Provide the (X, Y) coordinate of the cell's center where the given text is located.  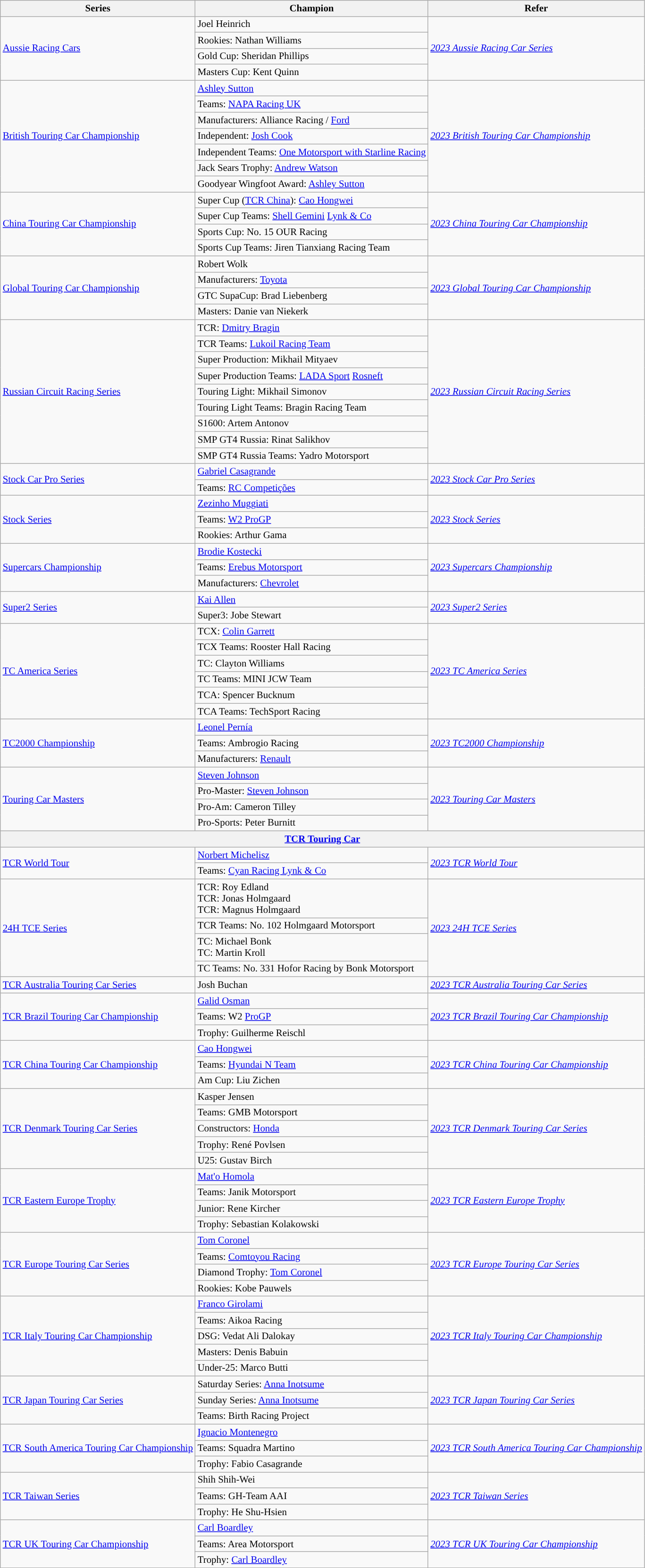
Sunday Series: Anna Inotsume (312, 1400)
GTC SupaCup: Brad Liebenberg (312, 296)
China Touring Car Championship (98, 224)
TCR China Touring Car Championship (98, 1065)
Aussie Racing Cars (98, 48)
2023 24H TCE Series (536, 928)
Rookies: Kobe Pauwels (312, 1288)
Manufacturers: Alliance Racing / Ford (312, 120)
2023 TCR Denmark Touring Car Series (536, 1128)
TCR Teams: No. 102 Holmgaard Motorsport (312, 926)
Teams: Ambrogio Racing (312, 743)
2023 TCR UK Touring Car Championship (536, 1544)
Independent: Josh Cook (312, 136)
2023 TCR China Touring Car Championship (536, 1065)
Super3: Jobe Stewart (312, 615)
Ashley Sutton (312, 88)
Teams: Aikoa Racing (312, 1320)
TCR Australia Touring Car Series (98, 985)
TC Teams: No. 331 Hofor Racing by Bonk Motorsport (312, 969)
Rookies: Arthur Gama (312, 536)
Constructors: Honda (312, 1129)
TC America Series (98, 671)
Pro-Am: Cameron Tilley (312, 807)
TCR Touring Car (323, 839)
Saturday Series: Anna Inotsume (312, 1384)
Mat'o Homola (312, 1177)
TCR Japan Touring Car Series (98, 1400)
DSG: Vedat Ali Dalokay (312, 1336)
Tom Coronel (312, 1240)
TCR Italy Touring Car Championship (98, 1336)
Manufacturers: Renault (312, 759)
Stock Series (98, 520)
Independent Teams: One Motorsport with Starline Racing (312, 152)
Carl Boardley (312, 1528)
TCR Brazil Touring Car Championship (98, 1017)
2023 Global Touring Car Championship (536, 288)
Teams: Cyan Racing Lynk & Co (312, 871)
Joel Heinrich (312, 24)
Am Cup: Liu Zichen (312, 1080)
Super Production Teams: LADA Sport Rosneft (312, 376)
2023 British Touring Car Championship (536, 136)
British Touring Car Championship (98, 136)
Teams: RC Competições (312, 488)
TC: Michael BonkTC: Martin Kroll (312, 947)
Gabriel Casagrande (312, 472)
2023 Super2 Series (536, 607)
Norbert Michelisz (312, 855)
TCX Teams: Rooster Hall Racing (312, 647)
Masters Cup: Kent Quinn (312, 72)
Champion (312, 8)
24H TCE Series (98, 928)
Leonel Pernía (312, 727)
2023 TCR Japan Touring Car Series (536, 1400)
2023 TCR Australia Touring Car Series (536, 985)
Cao Hongwei (312, 1049)
Pro-Master: Steven Johnson (312, 791)
Masters: Denis Babuin (312, 1352)
2023 TCR World Tour (536, 863)
Teams: GMB Motorsport (312, 1113)
Goodyear Wingfoot Award: Ashley Sutton (312, 184)
Jack Sears Trophy: Andrew Watson (312, 168)
U25: Gustav Birch (312, 1161)
Teams: Birth Racing Project (312, 1416)
SMP GT4 Russia: Rinat Salikhov (312, 439)
2023 TCR Taiwan Series (536, 1496)
Kai Allen (312, 599)
Trophy: He Shu-Hsien (312, 1512)
Touring Light Teams: Bragin Racing Team (312, 408)
Teams: Squadra Martino (312, 1448)
Robert Wolk (312, 264)
2023 TCR Italy Touring Car Championship (536, 1336)
Rookies: Nathan Williams (312, 40)
Touring Car Masters (98, 799)
TCR Taiwan Series (98, 1496)
Kasper Jensen (312, 1096)
Zezinho Muggiati (312, 504)
Teams: NAPA Racing UK (312, 104)
SMP GT4 Russia Teams: Yadro Motorsport (312, 455)
2023 TC2000 Championship (536, 743)
Touring Light: Mikhail Simonov (312, 392)
Shih Shih-Wei (312, 1480)
Trophy: Sebastian Kolakowski (312, 1224)
Super Cup (TCR China): Cao Hongwei (312, 200)
Franco Girolami (312, 1304)
2023 Russian Circuit Racing Series (536, 392)
TC Teams: MINI JCW Team (312, 679)
Teams: Erebus Motorsport (312, 567)
Gold Cup: Sheridan Phillips (312, 56)
Russian Circuit Racing Series (98, 392)
2023 Stock Car Pro Series (536, 480)
Series (98, 8)
TCR UK Touring Car Championship (98, 1544)
Trophy: René Povlsen (312, 1145)
2023 China Touring Car Championship (536, 224)
Manufacturers: Chevrolet (312, 583)
Brodie Kostecki (312, 551)
2023 TC America Series (536, 671)
Junior: Rene Kircher (312, 1208)
TCA Teams: TechSport Racing (312, 711)
Stock Car Pro Series (98, 480)
Supercars Championship (98, 567)
Trophy: Carl Boardley (312, 1560)
Under-25: Marco Butti (312, 1368)
Diamond Trophy: Tom Coronel (312, 1273)
2023 TCR South America Touring Car Championship (536, 1448)
2023 TCR Brazil Touring Car Championship (536, 1017)
Ignacio Montenegro (312, 1432)
TCR Europe Touring Car Series (98, 1264)
Super Production: Mikhail Mityaev (312, 360)
TCR: Roy EdlandTCR: Jonas HolmgaardTCR: Magnus Holmgaard (312, 898)
2023 Stock Series (536, 520)
Steven Johnson (312, 775)
Josh Buchan (312, 985)
Trophy: Guilherme Reischl (312, 1033)
Global Touring Car Championship (98, 288)
TCR South America Touring Car Championship (98, 1448)
Teams: GH-Team AAI (312, 1496)
S1600: Artem Antonov (312, 424)
Super2 Series (98, 607)
2023 Supercars Championship (536, 567)
Galid Osman (312, 1001)
Sports Cup Teams: Jiren Tianxiang Racing Team (312, 248)
TCX: Colin Garrett (312, 632)
2023 TCR Europe Touring Car Series (536, 1264)
TCR Teams: Lukoil Racing Team (312, 344)
TCR: Dmitry Bragin (312, 328)
Teams: Area Motorsport (312, 1544)
Manufacturers: Toyota (312, 280)
2023 TCR Eastern Europe Trophy (536, 1201)
TCR Eastern Europe Trophy (98, 1201)
TCA: Spencer Bucknum (312, 695)
2023 Touring Car Masters (536, 799)
TCR Denmark Touring Car Series (98, 1128)
2023 Aussie Racing Car Series (536, 48)
Refer (536, 8)
TCR World Tour (98, 863)
Teams: Comtoyou Racing (312, 1256)
Teams: Janik Motorsport (312, 1192)
Super Cup Teams: Shell Gemini Lynk & Co (312, 216)
TC: Clayton Williams (312, 663)
Trophy: Fabio Casagrande (312, 1464)
TC2000 Championship (98, 743)
Sports Cup: No. 15 OUR Racing (312, 232)
Masters: Danie van Niekerk (312, 312)
Pro-Sports: Peter Burnitt (312, 823)
Teams: Hyundai N Team (312, 1065)
